Scan for the cell matching the given text and deliver its [X, Y] coordinate at center. 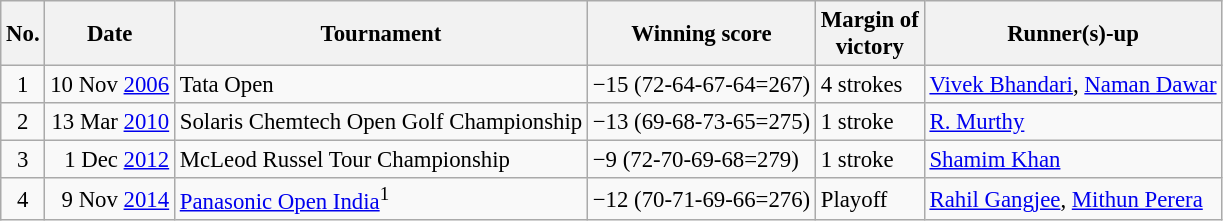
−13 (69-68-73-65=275) [701, 122]
McLeod Russel Tour Championship [380, 160]
Panasonic Open India1 [380, 199]
R. Murthy [1073, 122]
9 Nov 2014 [110, 199]
Winning score [701, 34]
2 [23, 122]
3 [23, 160]
−12 (70-71-69-66=276) [701, 199]
Playoff [870, 199]
1 Dec 2012 [110, 160]
−9 (72-70-69-68=279) [701, 160]
Margin ofvictory [870, 34]
13 Mar 2010 [110, 122]
Date [110, 34]
Tournament [380, 34]
Shamim Khan [1073, 160]
Runner(s)-up [1073, 34]
Tata Open [380, 85]
Vivek Bhandari, Naman Dawar [1073, 85]
4 strokes [870, 85]
−15 (72-64-67-64=267) [701, 85]
4 [23, 199]
1 [23, 85]
10 Nov 2006 [110, 85]
Rahil Gangjee, Mithun Perera [1073, 199]
Solaris Chemtech Open Golf Championship [380, 122]
No. [23, 34]
